Extract the [X, Y] coordinate from the center of the cell holding the provided text.  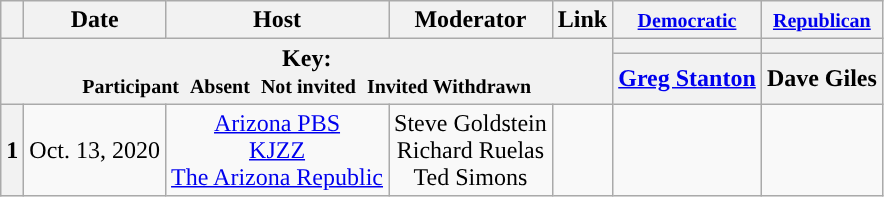
Link [582, 20]
Steve GoldsteinRichard RuelasTed Simons [471, 150]
Moderator [471, 20]
Date [95, 20]
Republican [822, 20]
Greg Stanton [688, 78]
Oct. 13, 2020 [95, 150]
1 [12, 150]
Host [278, 20]
Democratic [688, 20]
Arizona PBSKJZZThe Arizona Republic [278, 150]
Dave Giles [822, 78]
Key: Participant Absent Not invited Invited Withdrawn [307, 72]
